For the text-containing cell, return its midpoint in (X, Y) coordinate format. 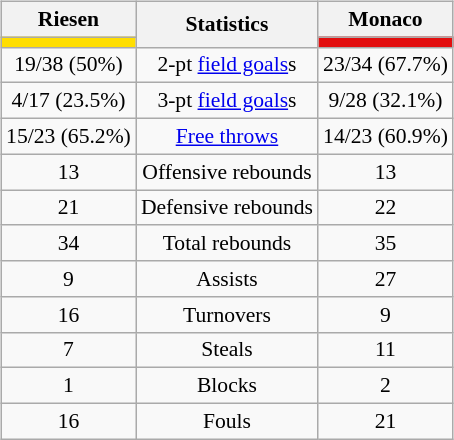
Steals (227, 350)
Statistics (227, 24)
Defensive rebounds (227, 208)
Total rebounds (227, 243)
Turnovers (227, 314)
35 (386, 243)
15/23 (65.2%) (68, 136)
Riesen (68, 19)
22 (386, 208)
11 (386, 350)
9/28 (32.1%) (386, 101)
3-pt field goalss (227, 101)
Fouls (227, 421)
Assists (227, 279)
2-pt field goalss (227, 65)
Offensive rebounds (227, 172)
19/38 (50%) (68, 65)
7 (68, 350)
1 (68, 386)
23/34 (67.7%) (386, 65)
14/23 (60.9%) (386, 136)
Free throws (227, 136)
27 (386, 279)
Blocks (227, 386)
2 (386, 386)
Monaco (386, 19)
34 (68, 243)
4/17 (23.5%) (68, 101)
